Pinpoint the cell where the given text exists, returning its [X, Y] midpoint coordinate. 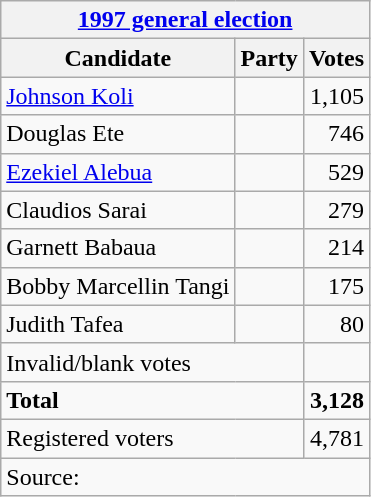
80 [336, 324]
175 [336, 286]
Candidate [118, 58]
4,781 [336, 438]
Bobby Marcellin Tangi [118, 286]
1,105 [336, 96]
Party [269, 58]
Judith Tafea [118, 324]
Votes [336, 58]
746 [336, 134]
1997 general election [186, 20]
Garnett Babaua [118, 248]
Registered voters [152, 438]
Source: [186, 477]
Ezekiel Alebua [118, 172]
214 [336, 248]
3,128 [336, 400]
Total [152, 400]
Douglas Ete [118, 134]
Invalid/blank votes [152, 362]
279 [336, 210]
529 [336, 172]
Johnson Koli [118, 96]
Claudios Sarai [118, 210]
